Return (X, Y) of the center of cell containing provided text 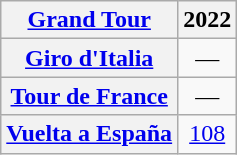
2022 (208, 20)
Tour de France (90, 96)
Giro d'Italia (90, 58)
Vuelta a España (90, 134)
108 (208, 134)
Grand Tour (90, 20)
